Pinpoint the cell where the given text exists, returning its [x, y] midpoint coordinate. 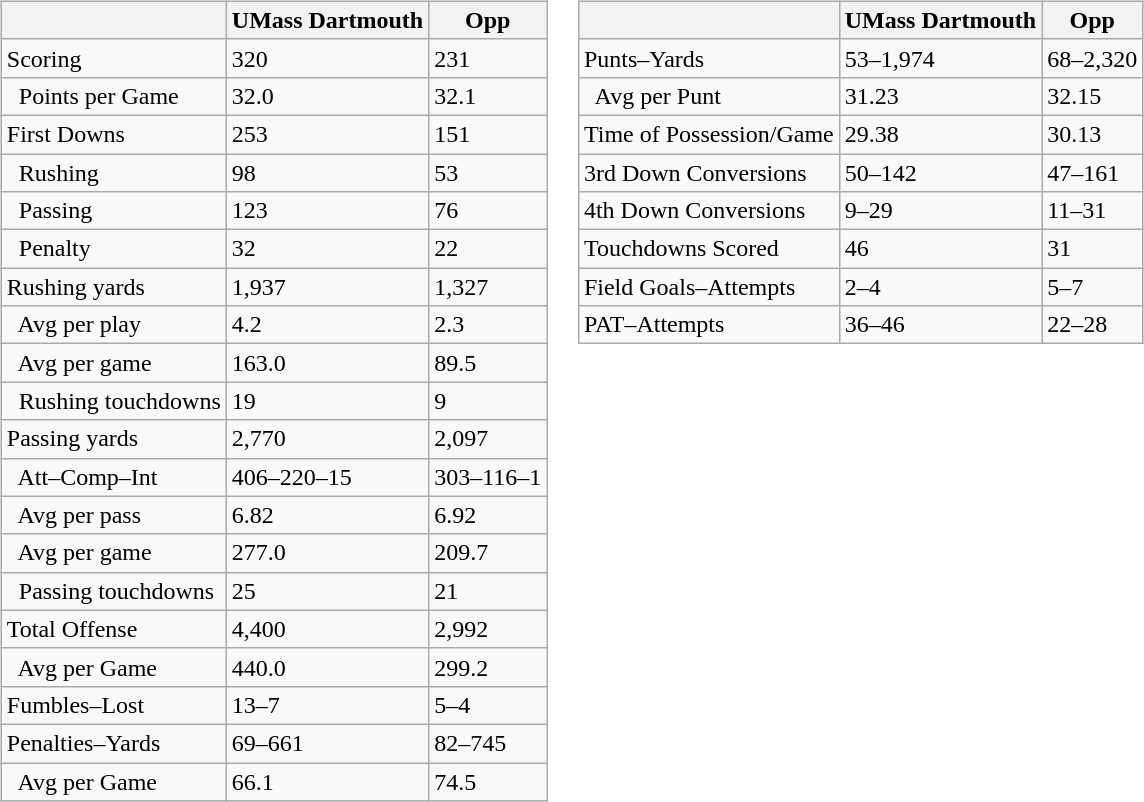
Field Goals–Attempts [708, 287]
5–4 [488, 705]
Rushing [114, 173]
3rd Down Conversions [708, 173]
31.23 [940, 96]
30.13 [1092, 134]
76 [488, 211]
32 [327, 249]
Fumbles–Lost [114, 705]
Passing touchdowns [114, 591]
46 [940, 249]
320 [327, 58]
Points per Game [114, 96]
Passing yards [114, 439]
1,937 [327, 287]
47–161 [1092, 173]
22 [488, 249]
19 [327, 401]
277.0 [327, 553]
2,770 [327, 439]
4.2 [327, 325]
123 [327, 211]
36–46 [940, 325]
253 [327, 134]
98 [327, 173]
9 [488, 401]
Passing [114, 211]
163.0 [327, 363]
9–29 [940, 211]
Avg per Punt [708, 96]
22–28 [1092, 325]
440.0 [327, 667]
11–31 [1092, 211]
303–116–1 [488, 477]
89.5 [488, 363]
66.1 [327, 781]
Penalty [114, 249]
Punts–Yards [708, 58]
2–4 [940, 287]
Avg per pass [114, 515]
21 [488, 591]
Scoring [114, 58]
Penalties–Yards [114, 743]
4,400 [327, 629]
68–2,320 [1092, 58]
209.7 [488, 553]
4th Down Conversions [708, 211]
5–7 [1092, 287]
First Downs [114, 134]
31 [1092, 249]
82–745 [488, 743]
2,992 [488, 629]
2.3 [488, 325]
2,097 [488, 439]
32.15 [1092, 96]
151 [488, 134]
Touchdowns Scored [708, 249]
13–7 [327, 705]
6.82 [327, 515]
32.1 [488, 96]
32.0 [327, 96]
50–142 [940, 173]
1,327 [488, 287]
25 [327, 591]
Total Offense [114, 629]
231 [488, 58]
53 [488, 173]
Avg per play [114, 325]
6.92 [488, 515]
53–1,974 [940, 58]
69–661 [327, 743]
74.5 [488, 781]
29.38 [940, 134]
Rushing yards [114, 287]
Rushing touchdowns [114, 401]
Att–Comp–Int [114, 477]
Time of Possession/Game [708, 134]
PAT–Attempts [708, 325]
406–220–15 [327, 477]
299.2 [488, 667]
